Return (x, y) of the center of cell containing provided text 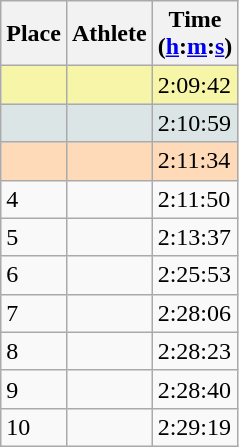
2:29:19 (195, 427)
10 (34, 427)
2:09:42 (195, 85)
2:11:50 (195, 199)
2:28:23 (195, 351)
6 (34, 275)
9 (34, 389)
2:28:06 (195, 313)
5 (34, 237)
7 (34, 313)
2:11:34 (195, 161)
4 (34, 199)
Time(h:m:s) (195, 34)
2:10:59 (195, 123)
Place (34, 34)
8 (34, 351)
Athlete (109, 34)
2:13:37 (195, 237)
2:28:40 (195, 389)
2:25:53 (195, 275)
